Extract the (x, y) coordinate from the center of the cell holding the provided text.  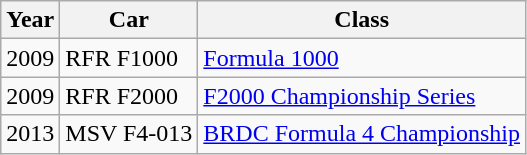
Formula 1000 (362, 58)
RFR F1000 (129, 58)
Car (129, 20)
RFR F2000 (129, 96)
BRDC Formula 4 Championship (362, 134)
Year (30, 20)
Class (362, 20)
F2000 Championship Series (362, 96)
2013 (30, 134)
MSV F4-013 (129, 134)
